From the cell containing the given text, extract its center point as (x, y) coordinate. 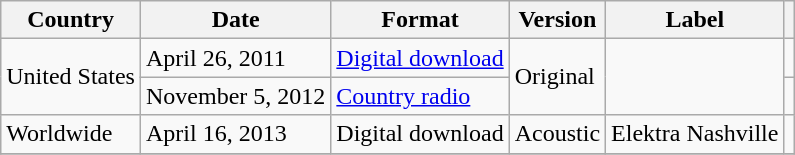
Format (420, 20)
Elektra Nashville (695, 134)
Original (557, 77)
Worldwide (71, 134)
November 5, 2012 (235, 96)
Acoustic (557, 134)
Label (695, 20)
April 16, 2013 (235, 134)
United States (71, 77)
Country radio (420, 96)
April 26, 2011 (235, 58)
Version (557, 20)
Country (71, 20)
Date (235, 20)
